Find where the given text appears and provide that cell's center as [x, y] coordinate. 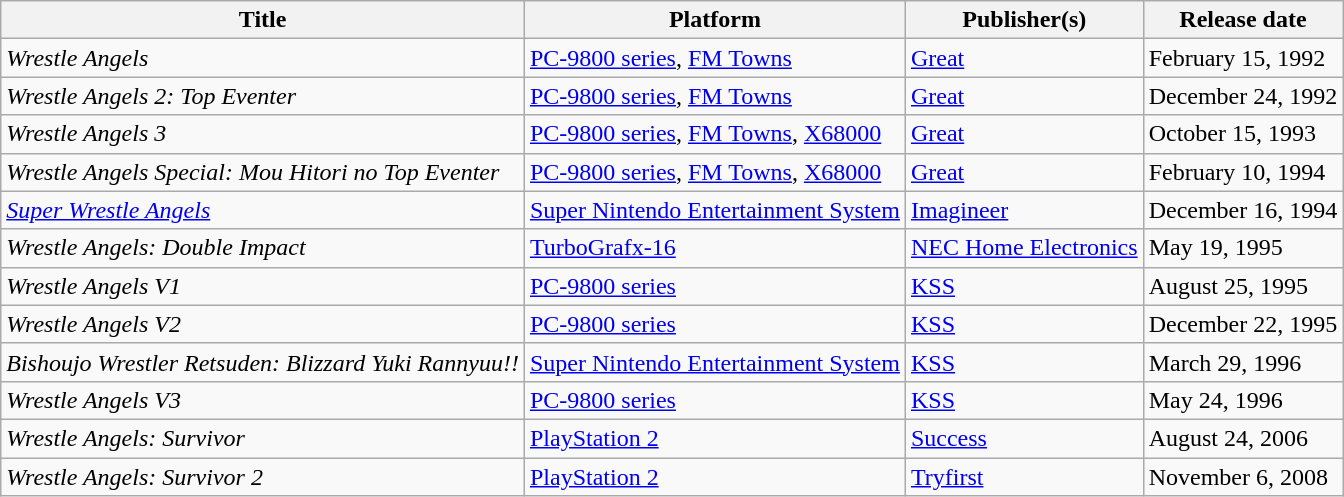
TurboGrafx-16 [714, 248]
October 15, 1993 [1243, 134]
March 29, 1996 [1243, 362]
Wrestle Angels V3 [263, 400]
Success [1024, 438]
Wrestle Angels 2: Top Eventer [263, 96]
Wrestle Angels 3 [263, 134]
May 19, 1995 [1243, 248]
Platform [714, 20]
August 25, 1995 [1243, 286]
Wrestle Angels V2 [263, 324]
Super Wrestle Angels [263, 210]
February 15, 1992 [1243, 58]
August 24, 2006 [1243, 438]
Imagineer [1024, 210]
Wrestle Angels Special: Mou Hitori no Top Eventer [263, 172]
December 22, 1995 [1243, 324]
Release date [1243, 20]
May 24, 1996 [1243, 400]
Publisher(s) [1024, 20]
December 16, 1994 [1243, 210]
Wrestle Angels V1 [263, 286]
Bishoujo Wrestler Retsuden: Blizzard Yuki Rannyuu!! [263, 362]
Tryfirst [1024, 477]
NEC Home Electronics [1024, 248]
Wrestle Angels: Double Impact [263, 248]
Wrestle Angels: Survivor [263, 438]
Wrestle Angels [263, 58]
December 24, 1992 [1243, 96]
Title [263, 20]
February 10, 1994 [1243, 172]
November 6, 2008 [1243, 477]
Wrestle Angels: Survivor 2 [263, 477]
